For the text-containing cell, return its midpoint in (x, y) coordinate format. 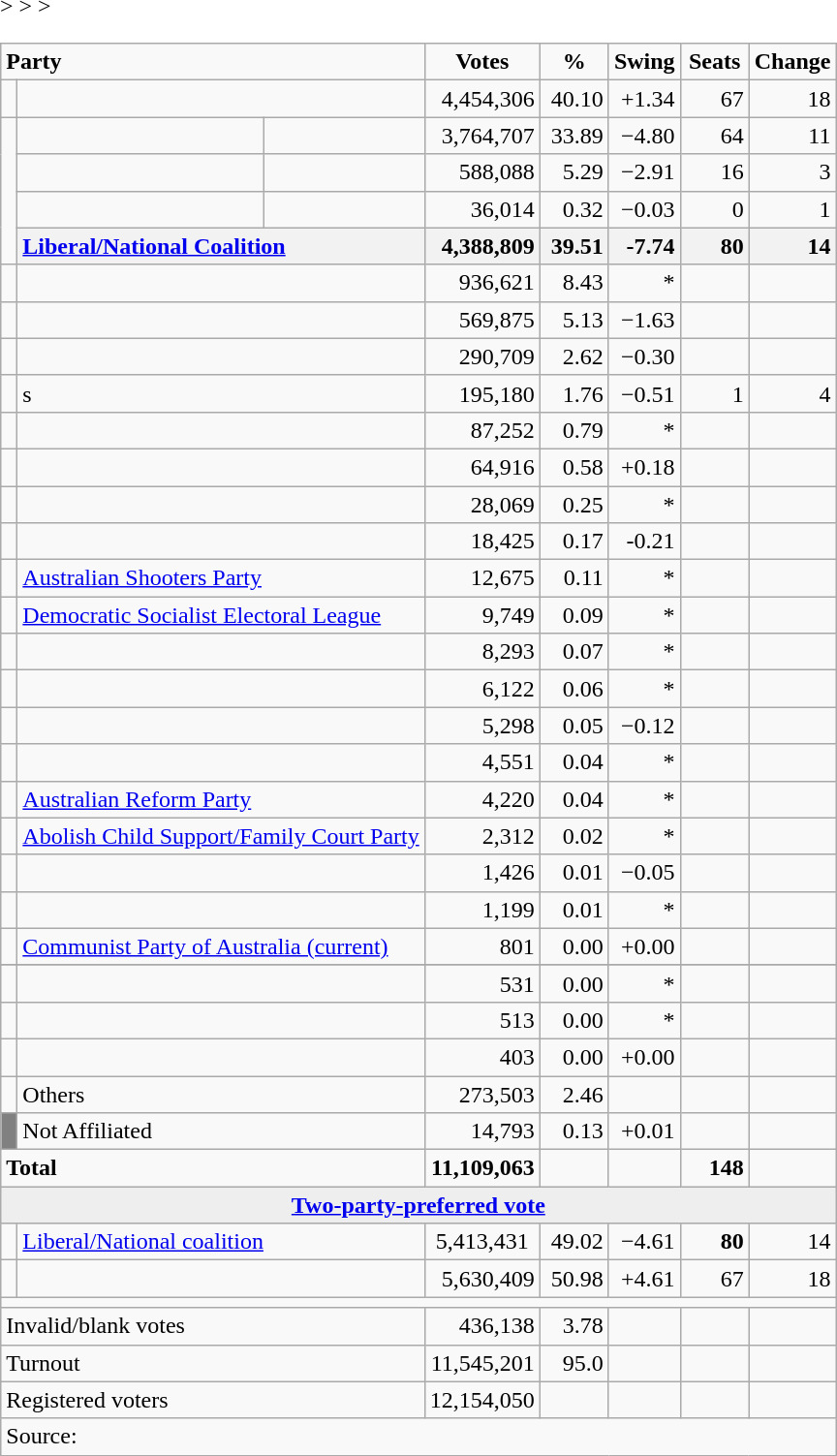
Not Affiliated (221, 1131)
Others (221, 1094)
9,749 (482, 615)
195,180 (482, 393)
801 (482, 946)
5,630,409 (482, 1279)
12,154,050 (482, 1400)
−4.80 (644, 136)
14,793 (482, 1131)
1,199 (482, 910)
−2.91 (644, 172)
Party (213, 62)
588,088 (482, 172)
−0.51 (644, 393)
33.89 (573, 136)
Liberal/National coalition (221, 1242)
273,503 (482, 1094)
148 (715, 1168)
0.32 (573, 209)
936,621 (482, 283)
50.98 (573, 1279)
Australian Shooters Party (221, 578)
18,425 (482, 542)
Change (792, 62)
2,312 (482, 836)
6,122 (482, 689)
Registered voters (213, 1400)
5.13 (573, 320)
4,454,306 (482, 99)
Liberal/National Coalition (221, 246)
40.10 (573, 99)
−0.03 (644, 209)
16 (715, 172)
4 (792, 393)
8.43 (573, 283)
5,298 (482, 726)
2.62 (573, 356)
-7.74 (644, 246)
Total (213, 1168)
+4.61 (644, 1279)
12,675 (482, 578)
Turnout (213, 1363)
3.78 (573, 1326)
Communist Party of Australia (current) (221, 946)
36,014 (482, 209)
403 (482, 1057)
4,551 (482, 762)
−1.63 (644, 320)
+0.18 (644, 467)
1,426 (482, 873)
513 (482, 1020)
0.02 (573, 836)
−0.05 (644, 873)
−0.30 (644, 356)
−4.61 (644, 1242)
Seats (715, 62)
0.79 (573, 430)
28,069 (482, 505)
+0.01 (644, 1131)
0.06 (573, 689)
Abolish Child Support/Family Court Party (221, 836)
11,109,063 (482, 1168)
0.13 (573, 1131)
Invalid/blank votes (213, 1326)
1.76 (573, 393)
3 (792, 172)
64 (715, 136)
0.11 (573, 578)
64,916 (482, 467)
3,764,707 (482, 136)
−0.12 (644, 726)
Two-party-preferred vote (418, 1205)
Democratic Socialist Electoral League (221, 615)
0 (715, 209)
8,293 (482, 652)
0.58 (573, 467)
0.17 (573, 542)
+1.34 (644, 99)
569,875 (482, 320)
39.51 (573, 246)
5,413,431 (482, 1242)
Source: (418, 1437)
436,138 (482, 1326)
Swing (644, 62)
0.25 (573, 505)
0.05 (573, 726)
11 (792, 136)
95.0 (573, 1363)
290,709 (482, 356)
4,220 (482, 799)
% (573, 62)
-0.21 (644, 542)
0.07 (573, 652)
531 (482, 983)
s (221, 393)
5.29 (573, 172)
0.09 (573, 615)
11,545,201 (482, 1363)
2.46 (573, 1094)
Australian Reform Party (221, 799)
Votes (482, 62)
49.02 (573, 1242)
4,388,809 (482, 246)
87,252 (482, 430)
